Provide the [X, Y] coordinate of the cell's center where the given text is located.  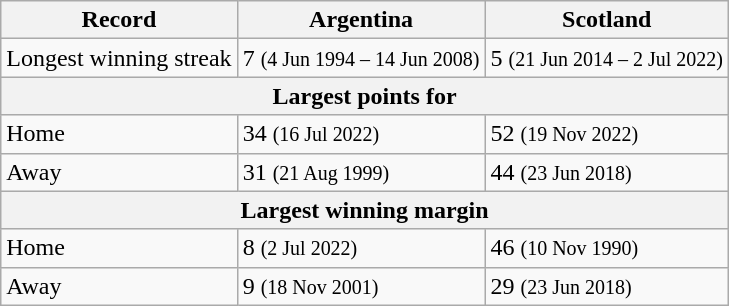
31 (21 Aug 1999) [361, 172]
Largest points for [365, 96]
29 (23 Jun 2018) [606, 286]
Scotland [606, 20]
Argentina [361, 20]
8 (2 Jul 2022) [361, 248]
9 (18 Nov 2001) [361, 286]
34 (16 Jul 2022) [361, 134]
Record [119, 20]
46 (10 Nov 1990) [606, 248]
52 (19 Nov 2022) [606, 134]
Longest winning streak [119, 58]
7 (4 Jun 1994 – 14 Jun 2008) [361, 58]
44 (23 Jun 2018) [606, 172]
5 (21 Jun 2014 – 2 Jul 2022) [606, 58]
Largest winning margin [365, 210]
